From the cell containing the given text, extract its center point as (x, y) coordinate. 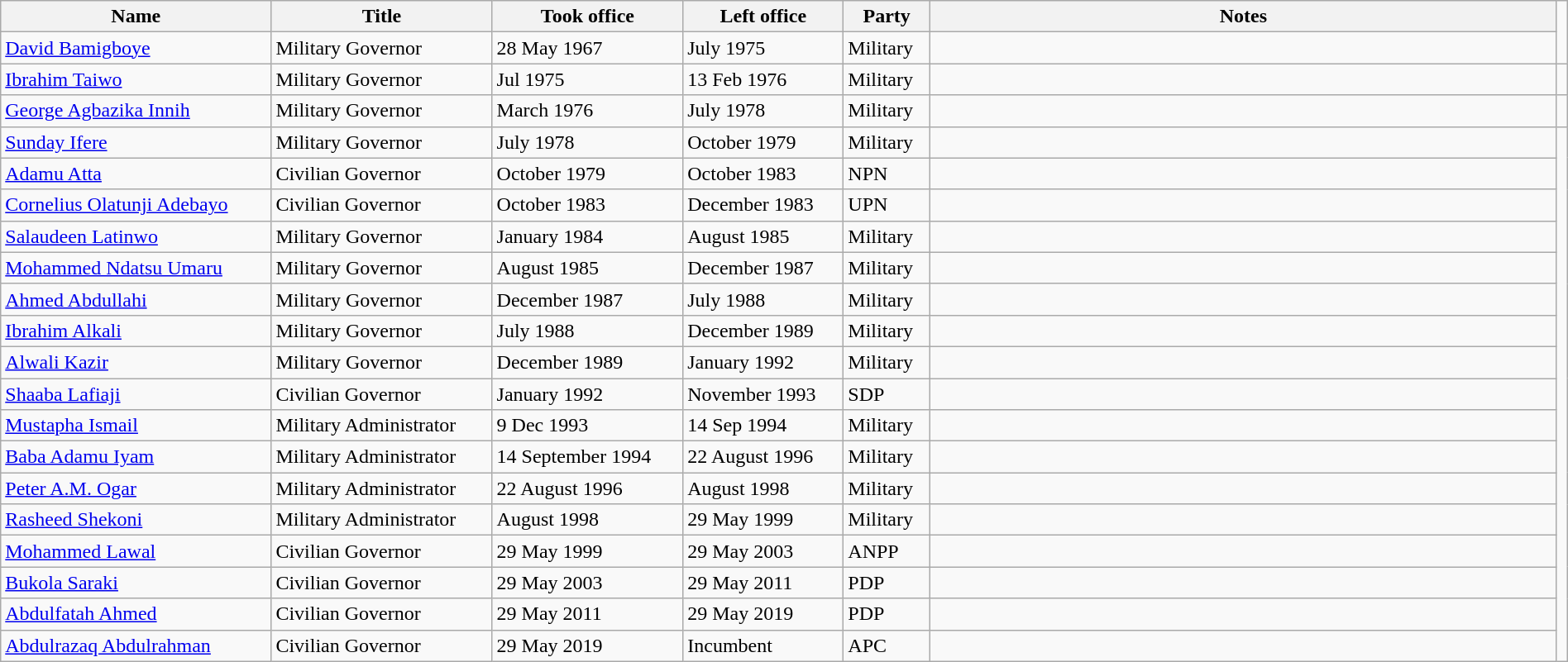
Alwali Kazir (136, 362)
July 1975 (763, 48)
13 Feb 1976 (763, 79)
UPN (887, 205)
Took office (587, 17)
Mohammed Ndatsu Umaru (136, 268)
28 May 1967 (587, 48)
Notes (1243, 17)
Mustapha Ismail (136, 426)
Peter A.M. Ogar (136, 488)
David Bamigboye (136, 48)
14 Sep 1994 (763, 426)
Mohammed Lawal (136, 551)
NPN (887, 174)
Abdulfatah Ahmed (136, 614)
Salaudeen Latinwo (136, 236)
Abdulrazaq Abdulrahman (136, 645)
Baba Adamu Iyam (136, 457)
Ibrahim Alkali (136, 331)
Rasheed Shekoni (136, 520)
Name (136, 17)
Sunday Ifere (136, 142)
January 1984 (587, 236)
APC (887, 645)
ANPP (887, 551)
Title (382, 17)
Bukola Saraki (136, 583)
Party (887, 17)
March 1976 (587, 111)
George Agbazika Innih (136, 111)
December 1983 (763, 205)
November 1993 (763, 394)
SDP (887, 394)
Adamu Atta (136, 174)
Shaaba Lafiaji (136, 394)
Ibrahim Taiwo (136, 79)
Left office (763, 17)
Jul 1975 (587, 79)
Ahmed Abdullahi (136, 299)
Cornelius Olatunji Adebayo (136, 205)
14 September 1994 (587, 457)
Incumbent (763, 645)
9 Dec 1993 (587, 426)
